Output the (X, Y) coordinate of the center of the cell containing the given text.  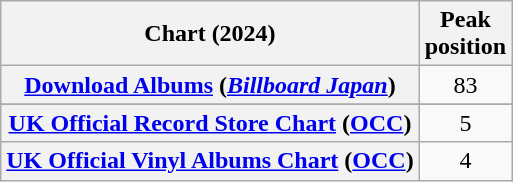
Chart (2024) (210, 34)
Download Albums (Billboard Japan) (210, 85)
UK Official Vinyl Albums Chart (OCC) (210, 161)
83 (465, 85)
4 (465, 161)
Peakposition (465, 34)
UK Official Record Store Chart (OCC) (210, 123)
5 (465, 123)
